Identify which cell holds the provided text, then report its [X, Y] central coordinate. 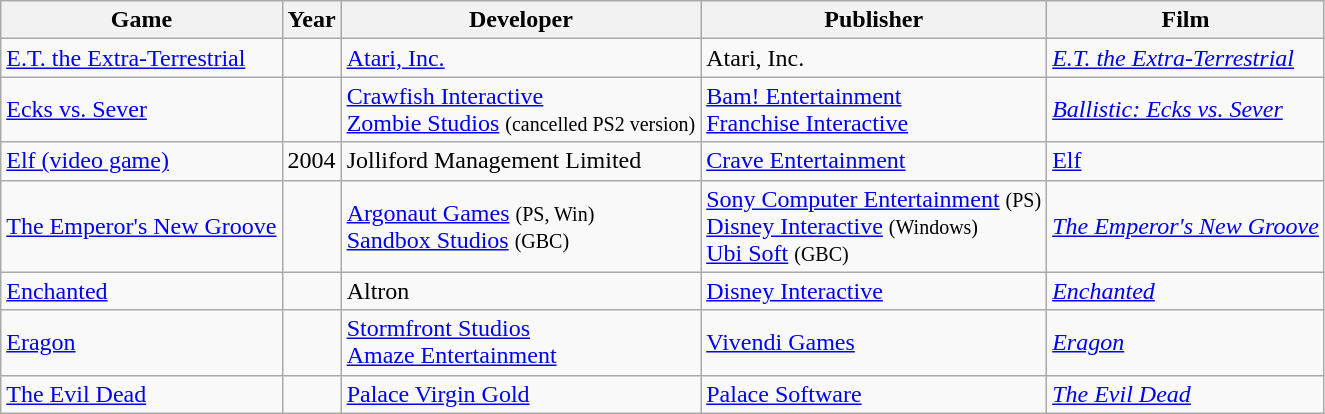
Palace Virgin Gold [521, 394]
Ecks vs. Sever [142, 110]
Crawfish Interactive Zombie Studios (cancelled PS2 version) [521, 110]
Jolliford Management Limited [521, 161]
Bam! Entertainment Franchise Interactive [874, 110]
Argonaut Games (PS, Win)Sandbox Studios (GBC) [521, 226]
Palace Software [874, 394]
Sony Computer Entertainment (PS)Disney Interactive (Windows)Ubi Soft (GBC) [874, 226]
Publisher [874, 20]
Crave Entertainment [874, 161]
Elf (video game) [142, 161]
Altron [521, 291]
Stormfront StudiosAmaze Entertainment [521, 342]
Game [142, 20]
Ballistic: Ecks vs. Sever [1186, 110]
2004 [312, 161]
Year [312, 20]
Film [1186, 20]
Disney Interactive [874, 291]
Vivendi Games [874, 342]
Elf [1186, 161]
Developer [521, 20]
